Extract the [X, Y] coordinate from the center of the cell holding the provided text.  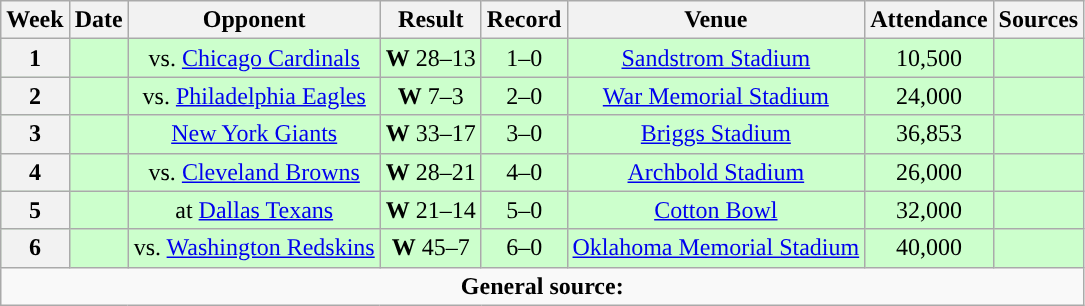
4–0 [524, 172]
W 45–7 [430, 248]
2 [35, 96]
Record [524, 20]
Result [430, 20]
2–0 [524, 96]
Sources [1038, 20]
5 [35, 210]
6–0 [524, 248]
3–0 [524, 134]
4 [35, 172]
W 28–13 [430, 58]
Week [35, 20]
Date [98, 20]
vs. Washington Redskins [254, 248]
vs. Chicago Cardinals [254, 58]
at Dallas Texans [254, 210]
Sandstrom Stadium [716, 58]
6 [35, 248]
Oklahoma Memorial Stadium [716, 248]
W 21–14 [430, 210]
36,853 [929, 134]
26,000 [929, 172]
Opponent [254, 20]
24,000 [929, 96]
1 [35, 58]
Briggs Stadium [716, 134]
vs. Philadelphia Eagles [254, 96]
5–0 [524, 210]
40,000 [929, 248]
Cotton Bowl [716, 210]
W 33–17 [430, 134]
10,500 [929, 58]
Venue [716, 20]
vs. Cleveland Browns [254, 172]
Attendance [929, 20]
32,000 [929, 210]
W 28–21 [430, 172]
W 7–3 [430, 96]
War Memorial Stadium [716, 96]
New York Giants [254, 134]
Archbold Stadium [716, 172]
1–0 [524, 58]
General source: [542, 286]
3 [35, 134]
